For the text-containing cell, return its midpoint in [X, Y] coordinate format. 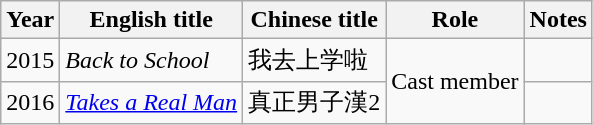
真正男子漢2 [314, 102]
Takes a Real Man [152, 102]
Back to School [152, 60]
Chinese title [314, 20]
English title [152, 20]
Cast member [455, 82]
Notes [558, 20]
Role [455, 20]
2015 [30, 60]
Year [30, 20]
我去上学啦 [314, 60]
2016 [30, 102]
